Pinpoint the cell where the given text exists, returning its (x, y) midpoint coordinate. 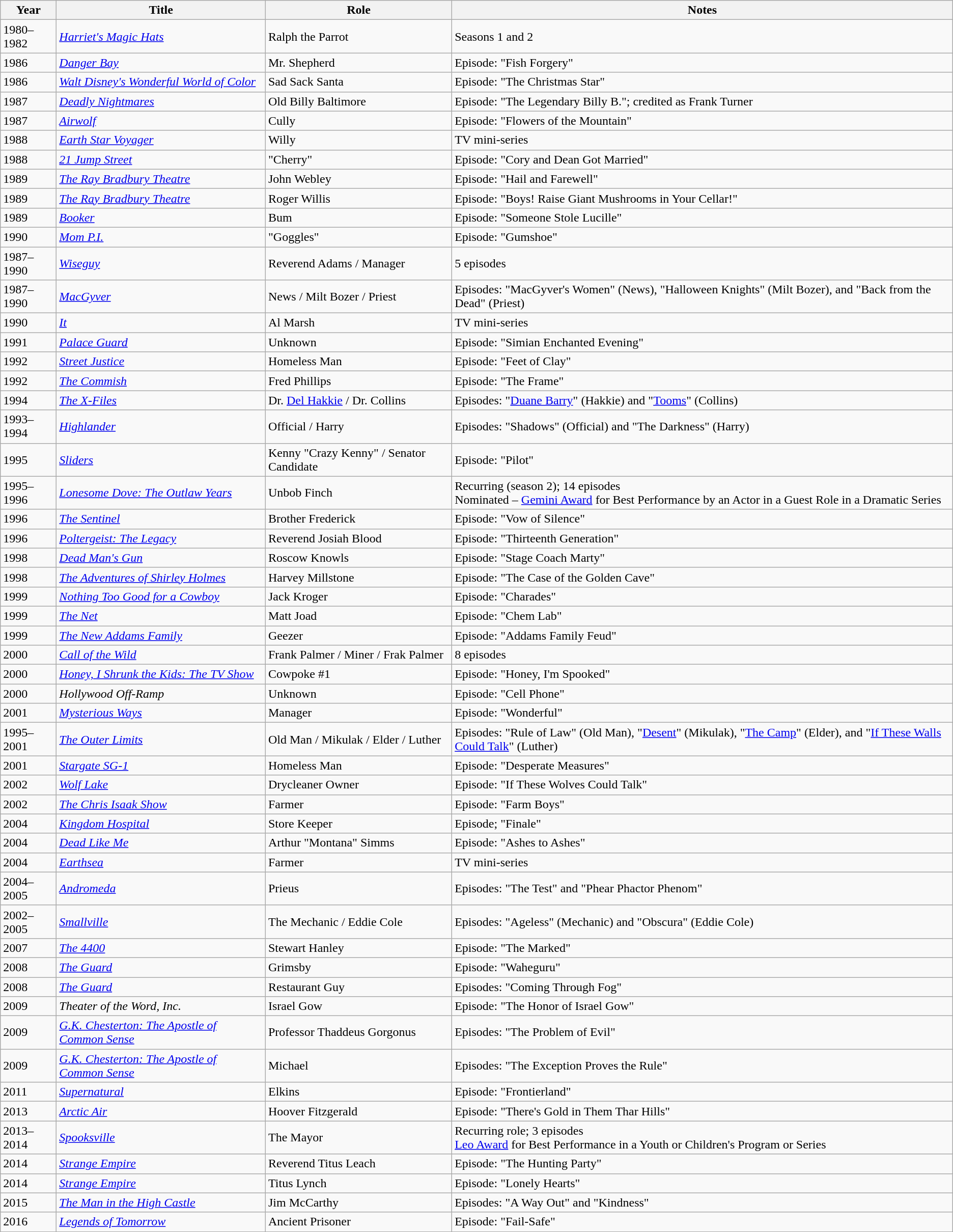
Episode: "Addams Family Feud" (703, 635)
8 episodes (703, 655)
The Sentinel (161, 519)
Episode: "Feet of Clay" (703, 362)
Mysterious Ways (161, 713)
Grimsby (358, 967)
Spooksville (161, 1138)
Sad Sack Santa (358, 82)
Recurring (season 2); 14 episodesNominated – Gemini Award for Best Performance by an Actor in a Guest Role in a Dramatic Series (703, 493)
Street Justice (161, 362)
Wiseguy (161, 263)
5 episodes (703, 263)
Episode: "Charades" (703, 596)
Episode: "The Christmas Star" (703, 82)
2011 (29, 1092)
"Goggles" (358, 237)
Dr. Del Hakkie / Dr. Collins (358, 400)
Official / Harry (358, 427)
Episode: "The Case of the Golden Cave" (703, 577)
2013–2014 (29, 1138)
Honey, I Shrunk the Kids: The TV Show (161, 674)
Year (29, 10)
Episode: "Desperate Measures" (703, 765)
Roger Willis (358, 198)
Episode: "The Legendary Billy B."; credited as Frank Turner (703, 101)
Ancient Prisoner (358, 1222)
Stewart Hanley (358, 948)
The 4400 (161, 948)
Andromeda (161, 888)
Harriet's Magic Hats (161, 37)
Episode: "The Hunting Party" (703, 1164)
Episode: "Lonely Hearts" (703, 1183)
News / Milt Bozer / Priest (358, 296)
Episode: "There's Gold in Them Thar Hills" (703, 1111)
MacGyver (161, 296)
Brother Frederick (358, 519)
Episode: "Wonderful" (703, 713)
Store Keeper (358, 824)
Episodes: "The Test" and "Phear Phactor Phenom" (703, 888)
Episode: "Fish Forgery" (703, 63)
Episodes: "Ageless" (Mechanic) and "Obscura" (Eddie Cole) (703, 922)
The Chris Isaak Show (161, 804)
Episode: "The Honor of Israel Gow" (703, 1006)
Notes (703, 10)
Episode: "Chem Lab" (703, 616)
Call of the Wild (161, 655)
Episode: "The Frame" (703, 381)
Episode; "Finale" (703, 824)
2007 (29, 948)
Elkins (358, 1092)
Episode: "Pilot" (703, 459)
Dead Man's Gun (161, 558)
Poltergeist: The Legacy (161, 538)
Episodes: "The Exception Proves the Rule" (703, 1065)
Kingdom Hospital (161, 824)
Episode: "Fail-Safe" (703, 1222)
Episode: "Stage Coach Marty" (703, 558)
Episode: "Cell Phone" (703, 694)
Title (161, 10)
The Mechanic / Eddie Cole (358, 922)
Lonesome Dove: The Outlaw Years (161, 493)
Reverend Titus Leach (358, 1164)
1995–1996 (29, 493)
Earth Star Voyager (161, 140)
Episodes: "Shadows" (Official) and "The Darkness" (Harry) (703, 427)
Cully (358, 121)
1995 (29, 459)
Smallville (161, 922)
1991 (29, 342)
2016 (29, 1222)
Earthsea (161, 862)
The Man in the High Castle (161, 1202)
Role (358, 10)
The X-Files (161, 400)
Booker (161, 217)
Deadly Nightmares (161, 101)
Reverend Adams / Manager (358, 263)
Episode: "Farm Boys" (703, 804)
John Webley (358, 179)
Episode: "Waheguru" (703, 967)
Kenny "Crazy Kenny" / Senator Candidate (358, 459)
Danger Bay (161, 63)
Hoover Fitzgerald (358, 1111)
Professor Thaddeus Gorgonus (358, 1033)
Episode: "Cory and Dean Got Married" (703, 159)
2002–2005 (29, 922)
Restaurant Guy (358, 987)
Episode: "Thirteenth Generation" (703, 538)
Theater of the Word, Inc. (161, 1006)
Nothing Too Good for a Cowboy (161, 596)
Episode: "Gumshoe" (703, 237)
Fred Phillips (358, 381)
Episode: "If These Wolves Could Talk" (703, 785)
Airwolf (161, 121)
It (161, 323)
Cowpoke #1 (358, 674)
Prieus (358, 888)
The Commish (161, 381)
Willy (358, 140)
Jack Kroger (358, 596)
Dead Like Me (161, 843)
Episode: "Ashes to Ashes" (703, 843)
Hollywood Off-Ramp (161, 694)
Palace Guard (161, 342)
Episodes: "A Way Out" and "Kindness" (703, 1202)
The Mayor (358, 1138)
Ralph the Parrot (358, 37)
Episode: "Hail and Farewell" (703, 179)
Arthur "Montana" Simms (358, 843)
Episode: "Vow of Silence" (703, 519)
Drycleaner Owner (358, 785)
Supernatural (161, 1092)
Geezer (358, 635)
Israel Gow (358, 1006)
2004–2005 (29, 888)
Wolf Lake (161, 785)
1995–2001 (29, 740)
1993–1994 (29, 427)
Episode: "Frontierland" (703, 1092)
Recurring role; 3 episodesLeo Award for Best Performance in a Youth or Children's Program or Series (703, 1138)
Harvey Millstone (358, 577)
2013 (29, 1111)
Episodes: "The Problem of Evil" (703, 1033)
The New Addams Family (161, 635)
Episode: "The Marked" (703, 948)
Mom P.I. (161, 237)
1980–1982 (29, 37)
Frank Palmer / Miner / Frak Palmer (358, 655)
Episode: "Someone Stole Lucille" (703, 217)
Al Marsh (358, 323)
"Cherry" (358, 159)
Bum (358, 217)
Reverend Josiah Blood (358, 538)
Matt Joad (358, 616)
Roscow Knowls (358, 558)
Titus Lynch (358, 1183)
Episode: "Honey, I'm Spooked" (703, 674)
The Adventures of Shirley Holmes (161, 577)
The Outer Limits (161, 740)
Highlander (161, 427)
Episode: "Boys! Raise Giant Mushrooms in Your Cellar!" (703, 198)
Episodes: "Coming Through Fog" (703, 987)
Michael (358, 1065)
Sliders (161, 459)
Episodes: "Rule of Law" (Old Man), "Desent" (Mikulak), "The Camp" (Elder), and "If These Walls Could Talk" (Luther) (703, 740)
Mr. Shepherd (358, 63)
21 Jump Street (161, 159)
Episodes: "Duane Barry" (Hakkie) and "Tooms" (Collins) (703, 400)
Seasons 1 and 2 (703, 37)
Episode: "Flowers of the Mountain" (703, 121)
1994 (29, 400)
Old Man / Mikulak / Elder / Luther (358, 740)
Stargate SG-1 (161, 765)
Walt Disney's Wonderful World of Color (161, 82)
Manager (358, 713)
Old Billy Baltimore (358, 101)
Episodes: "MacGyver's Women" (News), "Halloween Knights" (Milt Bozer), and "Back from the Dead" (Priest) (703, 296)
The Net (161, 616)
Arctic Air (161, 1111)
Episode: "Simian Enchanted Evening" (703, 342)
Unbob Finch (358, 493)
Jim McCarthy (358, 1202)
2015 (29, 1202)
Legends of Tomorrow (161, 1222)
